Extract the (x, y) coordinate from the center of the cell holding the provided text.  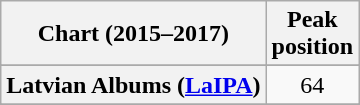
Peakposition (312, 34)
64 (312, 85)
Chart (2015–2017) (134, 34)
Latvian Albums (LaIPA) (134, 85)
